Detect which cell encompasses the target text, then output its (X, Y) center coordinate. 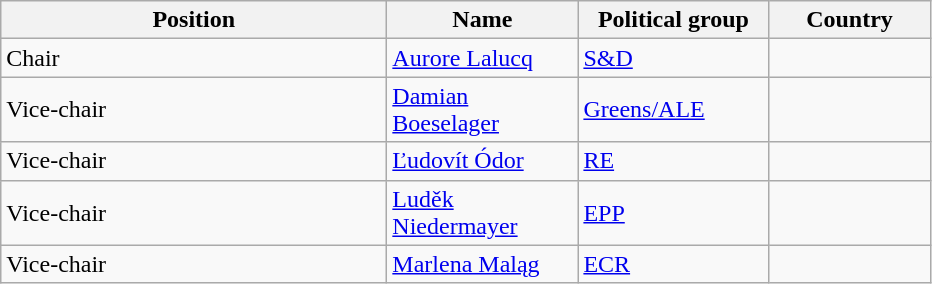
Greens/ALE (674, 110)
Chair (194, 58)
Aurore Lalucq (482, 58)
Country (850, 20)
S&D (674, 58)
Political group (674, 20)
ECR (674, 264)
Name (482, 20)
EPP (674, 212)
Damian Boeselager (482, 110)
Ľudovít Ódor (482, 161)
Position (194, 20)
RE (674, 161)
Luděk Niedermayer (482, 212)
Marlena Maląg (482, 264)
